Capture the cell that displays the provided text and extract its (X, Y) central coordinate. 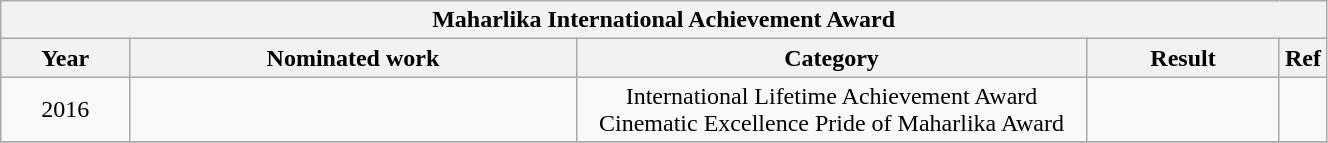
Maharlika International Achievement Award (664, 20)
Category (831, 58)
International Lifetime Achievement Award Cinematic Excellence Pride of Maharlika Award (831, 110)
Ref (1302, 58)
Year (66, 58)
Nominated work (354, 58)
Result (1184, 58)
2016 (66, 110)
